For the text-containing cell, return its midpoint in [x, y] coordinate format. 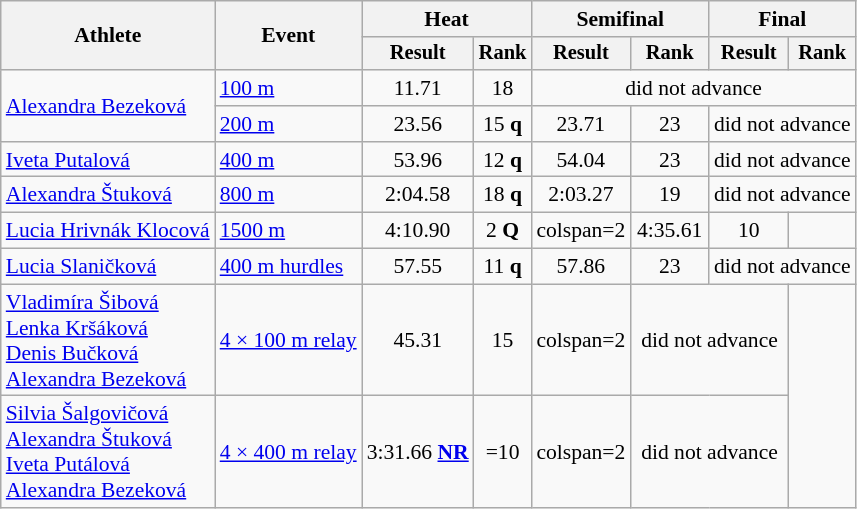
4 × 100 m relay [288, 340]
400 m [288, 160]
53.96 [418, 160]
15 q [503, 124]
2 Q [503, 231]
Iveta Putalová [108, 160]
3:31.66 NR [418, 452]
19 [670, 195]
Athlete [108, 36]
1500 m [288, 231]
4 × 400 m relay [288, 452]
57.86 [580, 267]
18 q [503, 195]
11 q [503, 267]
23.71 [580, 124]
4:10.90 [418, 231]
Vladimíra ŠibováLenka KršákováDenis BučkováAlexandra Bezeková [108, 340]
15 [503, 340]
Silvia ŠalgovičováAlexandra ŠtukováIveta PutálováAlexandra Bezeková [108, 452]
Alexandra Bezeková [108, 106]
57.55 [418, 267]
Heat [447, 19]
Semifinal [620, 19]
10 [749, 231]
12 q [503, 160]
Lucia Hrivnák Klocová [108, 231]
4:35.61 [670, 231]
45.31 [418, 340]
=10 [503, 452]
800 m [288, 195]
18 [503, 88]
Event [288, 36]
2:03.27 [580, 195]
54.04 [580, 160]
200 m [288, 124]
Final [782, 19]
400 m hurdles [288, 267]
Lucia Slaničková [108, 267]
11.71 [418, 88]
100 m [288, 88]
23.56 [418, 124]
Alexandra Štuková [108, 195]
2:04.58 [418, 195]
